Return [X, Y] of the center of cell containing provided text 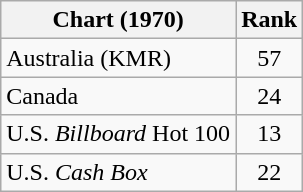
Chart (1970) [118, 20]
Australia (KMR) [118, 58]
24 [270, 96]
U.S. Billboard Hot 100 [118, 134]
22 [270, 172]
13 [270, 134]
U.S. Cash Box [118, 172]
Canada [118, 96]
Rank [270, 20]
57 [270, 58]
